For the text-containing cell, return its midpoint in [X, Y] coordinate format. 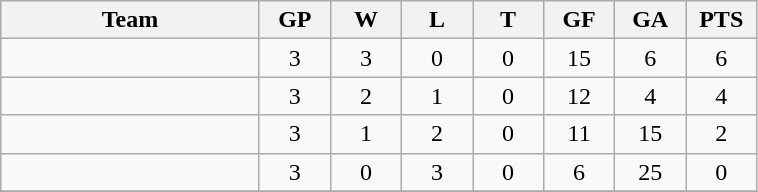
GP [294, 20]
11 [580, 134]
GF [580, 20]
L [436, 20]
Team [130, 20]
T [508, 20]
12 [580, 96]
W [366, 20]
PTS [722, 20]
GA [650, 20]
25 [650, 172]
